Detect which cell encompasses the target text, then output its (x, y) center coordinate. 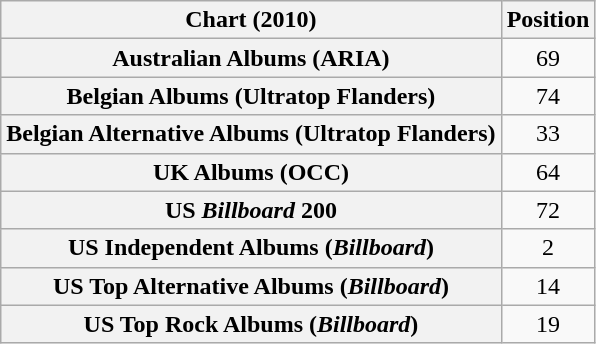
19 (548, 324)
69 (548, 58)
64 (548, 172)
72 (548, 210)
US Top Rock Albums (Billboard) (251, 324)
33 (548, 134)
Belgian Alternative Albums (Ultratop Flanders) (251, 134)
Chart (2010) (251, 20)
Belgian Albums (Ultratop Flanders) (251, 96)
2 (548, 248)
US Top Alternative Albums (Billboard) (251, 286)
Position (548, 20)
Australian Albums (ARIA) (251, 58)
US Independent Albums (Billboard) (251, 248)
14 (548, 286)
US Billboard 200 (251, 210)
74 (548, 96)
UK Albums (OCC) (251, 172)
